Output the [X, Y] coordinate of the center of the cell containing the given text.  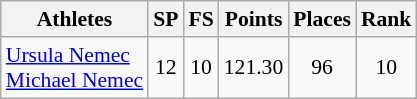
96 [322, 68]
121.30 [254, 68]
FS [200, 19]
SP [166, 19]
Rank [386, 19]
Ursula NemecMichael Nemec [74, 68]
Places [322, 19]
12 [166, 68]
Points [254, 19]
Athletes [74, 19]
